Search for the cell housing the specified text and yield its [X, Y] center coordinate. 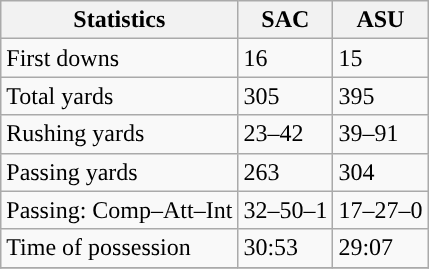
Passing yards [120, 172]
Time of possession [120, 248]
16 [286, 58]
29:07 [380, 248]
15 [380, 58]
305 [286, 96]
ASU [380, 20]
Total yards [120, 96]
32–50–1 [286, 210]
304 [380, 172]
39–91 [380, 134]
395 [380, 96]
23–42 [286, 134]
First downs [120, 58]
Rushing yards [120, 134]
17–27–0 [380, 210]
Statistics [120, 20]
263 [286, 172]
Passing: Comp–Att–Int [120, 210]
SAC [286, 20]
30:53 [286, 248]
